Extract the (x, y) coordinate from the center of the cell holding the provided text.  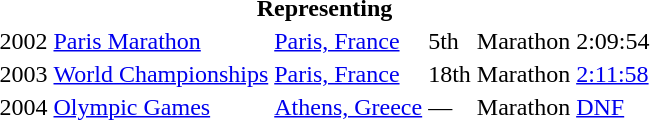
5th (450, 41)
Paris Marathon (161, 41)
18th (450, 74)
World Championships (161, 74)
